For the text-containing cell, return its midpoint in [x, y] coordinate format. 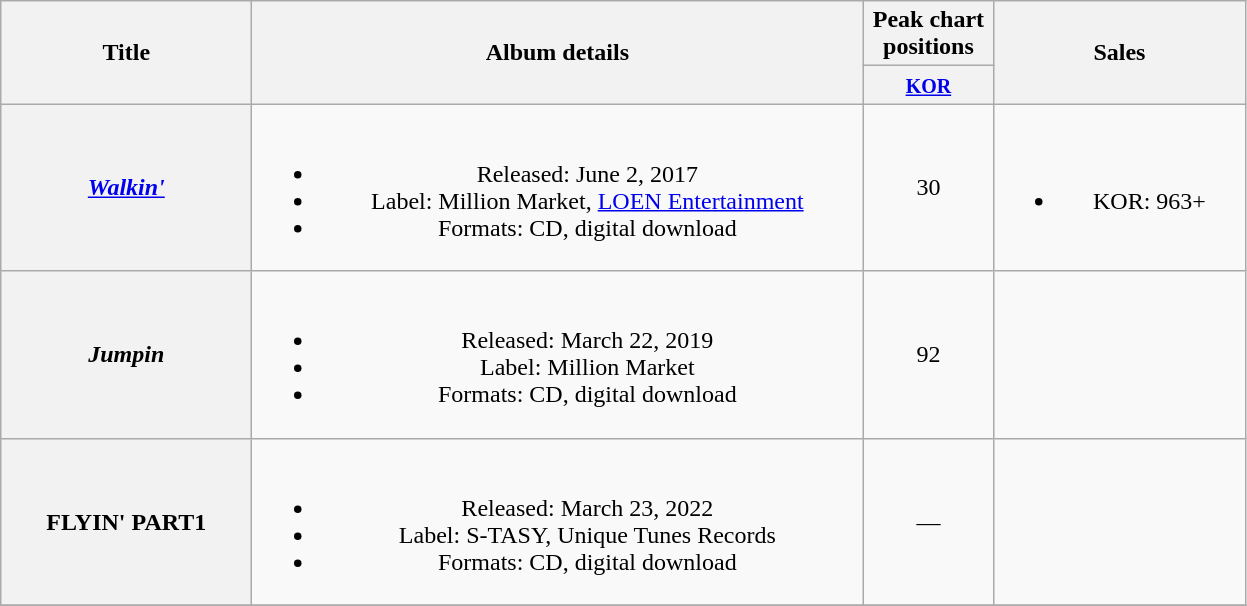
92 [928, 354]
Jumpin [126, 354]
30 [928, 188]
KOR [928, 85]
Released: March 23, 2022Label: S-TASY, Unique Tunes RecordsFormats: CD, digital download [558, 522]
Peak chart positions [928, 34]
Album details [558, 52]
Released: March 22, 2019Label: Million MarketFormats: CD, digital download [558, 354]
Sales [1120, 52]
Walkin' [126, 188]
Released: June 2, 2017Label: Million Market, LOEN EntertainmentFormats: CD, digital download [558, 188]
— [928, 522]
Title [126, 52]
FLYIN' PART1 [126, 522]
KOR: 963+ [1120, 188]
